Identify which cell holds the provided text, then report its [X, Y] central coordinate. 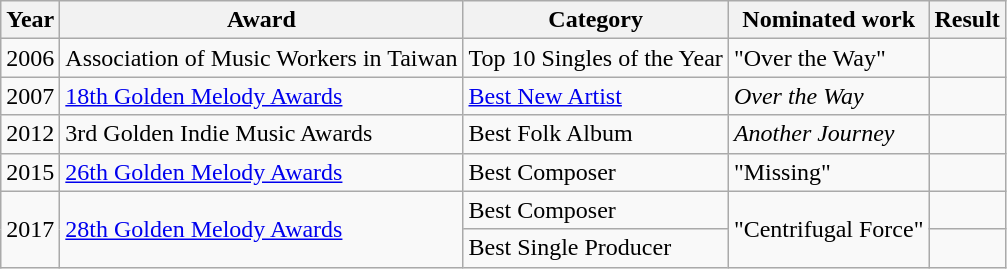
Award [262, 20]
Best Folk Album [596, 134]
Top 10 Singles of the Year [596, 58]
"Centrifugal Force" [828, 229]
Best Single Producer [596, 248]
Over the Way [828, 96]
26th Golden Melody Awards [262, 172]
"Missing" [828, 172]
2007 [30, 96]
2012 [30, 134]
28th Golden Melody Awards [262, 229]
Another Journey [828, 134]
2015 [30, 172]
Association of Music Workers in Taiwan [262, 58]
2017 [30, 229]
2006 [30, 58]
"Over the Way" [828, 58]
18th Golden Melody Awards [262, 96]
Result [967, 20]
3rd Golden Indie Music Awards [262, 134]
Year [30, 20]
Nominated work [828, 20]
Best New Artist [596, 96]
Category [596, 20]
